For the text-containing cell, return its midpoint in [x, y] coordinate format. 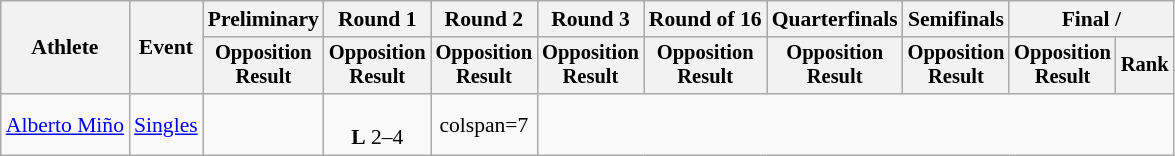
Quarterfinals [835, 19]
Final / [1091, 19]
Round 2 [484, 19]
Round 1 [378, 19]
Event [166, 48]
Rank [1145, 66]
Singles [166, 124]
Athlete [65, 48]
Semifinals [956, 19]
Alberto Miño [65, 124]
Round 3 [590, 19]
L 2–4 [378, 124]
Round of 16 [706, 19]
colspan=7 [484, 124]
Preliminary [264, 19]
